Output the (X, Y) coordinate of the center of the cell containing the given text.  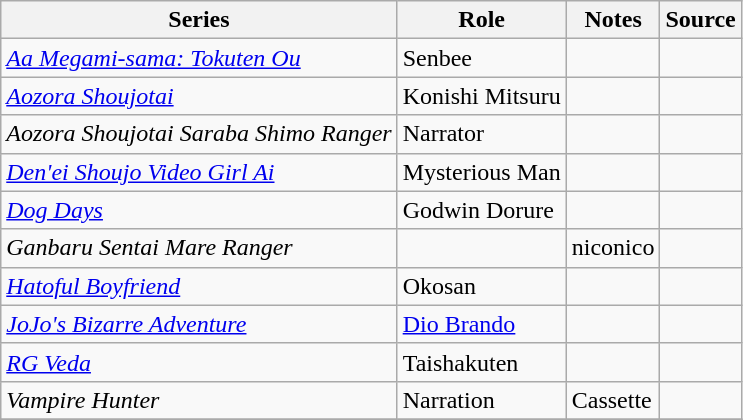
Vampire Hunter (199, 400)
Aozora Shoujotai Saraba Shimo Ranger (199, 134)
Okosan (482, 286)
Taishakuten (482, 362)
Narration (482, 400)
Dio Brando (482, 324)
Narrator (482, 134)
niconico (613, 248)
Source (700, 20)
RG Veda (199, 362)
JoJo's Bizarre Adventure (199, 324)
Ganbaru Sentai Mare Ranger (199, 248)
Role (482, 20)
Konishi Mitsuru (482, 96)
Aa Megami-sama: Tokuten Ou (199, 58)
Dog Days (199, 210)
Senbee (482, 58)
Cassette (613, 400)
Series (199, 20)
Notes (613, 20)
Godwin Dorure (482, 210)
Aozora Shoujotai (199, 96)
Hatoful Boyfriend (199, 286)
Mysterious Man (482, 172)
Den'ei Shoujo Video Girl Ai (199, 172)
